Find where the given text appears and provide that cell's center as (x, y) coordinate. 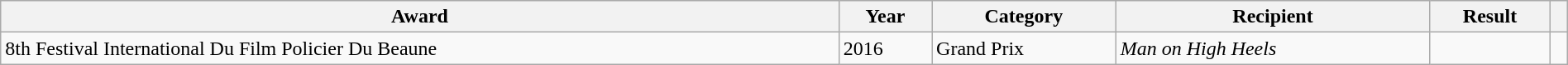
Category (1024, 17)
Grand Prix (1024, 48)
Award (420, 17)
Recipient (1273, 17)
Man on High Heels (1273, 48)
Year (885, 17)
2016 (885, 48)
Result (1490, 17)
8th Festival International Du Film Policier Du Beaune (420, 48)
